Output the [X, Y] coordinate of the center of the cell containing the given text.  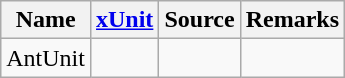
Source [200, 20]
Name [46, 20]
xUnit [124, 20]
Remarks [292, 20]
AntUnit [46, 58]
